Return the (X, Y) coordinate for the center point of the cell that contains the specified text.  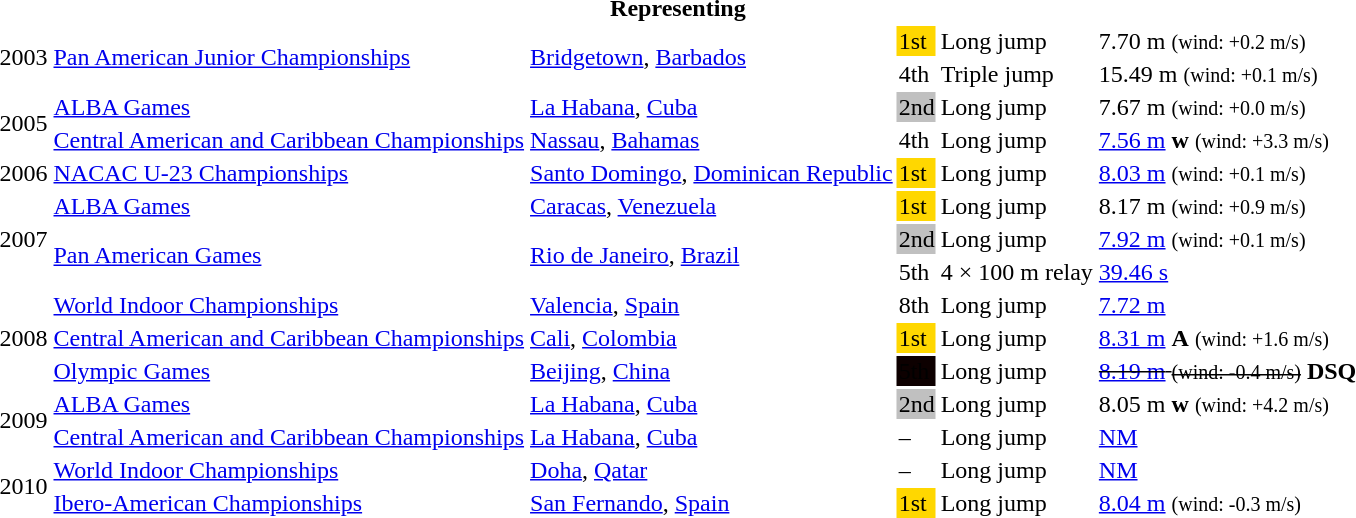
Beijing, China (712, 371)
Pan American Junior Championships (289, 58)
Pan American Games (289, 256)
San Fernando, Spain (712, 503)
8th (916, 305)
Bridgetown, Barbados (712, 58)
4 × 100 m relay (1016, 272)
Caracas, Venezuela (712, 206)
Valencia, Spain (712, 305)
Ibero-American Championships (289, 503)
Cali, Colombia (712, 338)
Rio de Janeiro, Brazil (712, 256)
Santo Domingo, Dominican Republic (712, 173)
NACAC U-23 Championships (289, 173)
Olympic Games (289, 371)
Triple jump (1016, 74)
Doha, Qatar (712, 470)
Nassau, Bahamas (712, 140)
